Return the [x, y] coordinate for the center point of the cell that contains the specified text.  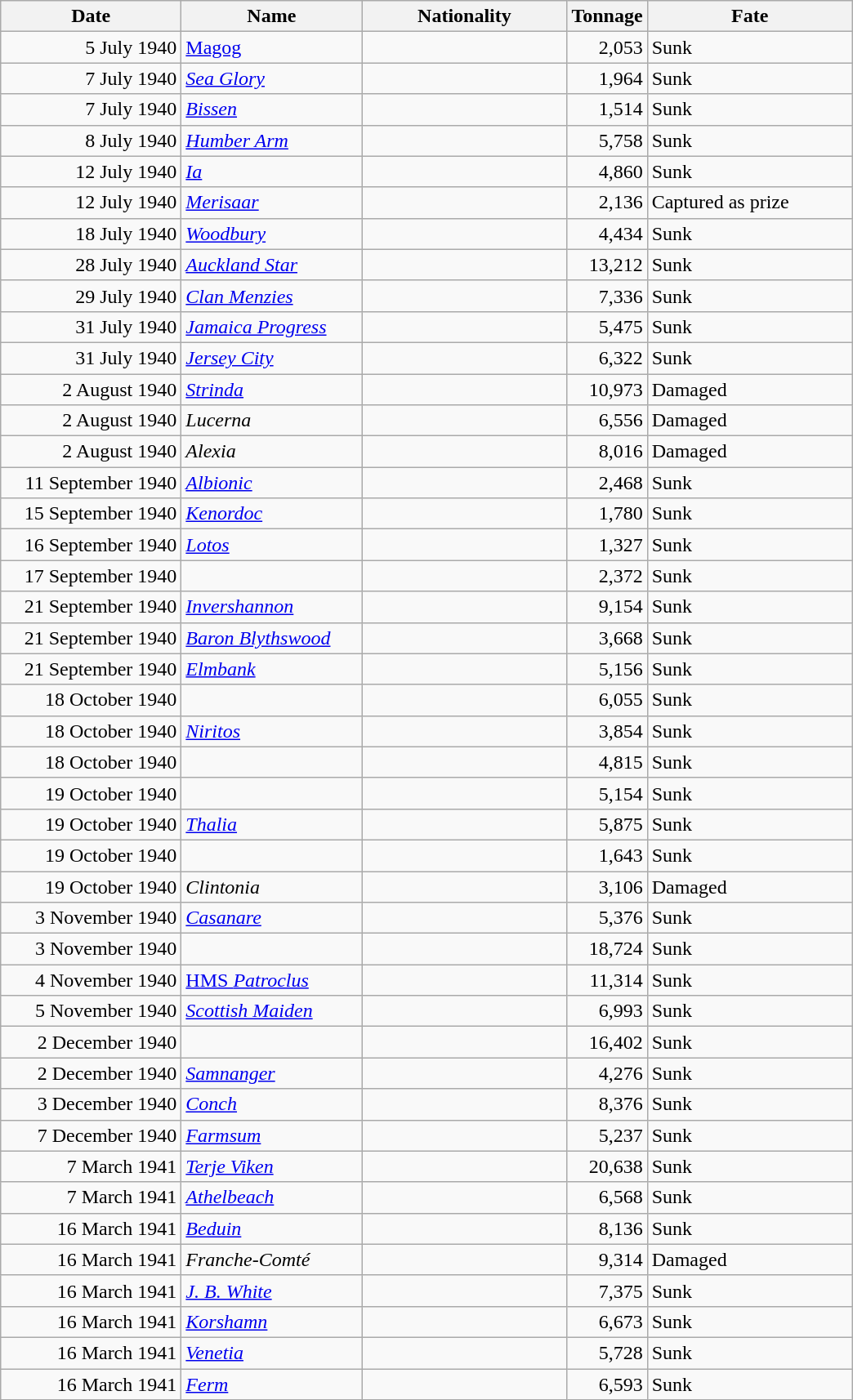
Beduin [271, 1228]
Clintonia [271, 886]
1,327 [607, 545]
11 September 1940 [92, 483]
1,780 [607, 514]
7 December 1940 [92, 1135]
Merisaar [271, 203]
5,758 [607, 140]
2,468 [607, 483]
HMS Patroclus [271, 980]
Magog [271, 47]
3 December 1940 [92, 1104]
5 November 1940 [92, 1011]
4 November 1940 [92, 980]
28 July 1940 [92, 265]
20,638 [607, 1166]
5,475 [607, 327]
Jamaica Progress [271, 327]
Captured as prize [750, 203]
Farmsum [271, 1135]
Korshamn [271, 1322]
Date [92, 16]
9,314 [607, 1260]
Ferm [271, 1384]
Athelbeach [271, 1197]
8,016 [607, 452]
Nationality [464, 16]
6,568 [607, 1197]
18,724 [607, 949]
Baron Blythswood [271, 638]
2,372 [607, 576]
Lucerna [271, 421]
Elmbank [271, 669]
4,815 [607, 762]
Kenordoc [271, 514]
18 July 1940 [92, 234]
Humber Arm [271, 140]
5,154 [607, 793]
15 September 1940 [92, 514]
J. B. White [271, 1291]
3,106 [607, 886]
17 September 1940 [92, 576]
3,668 [607, 638]
Lotos [271, 545]
3,854 [607, 731]
8,376 [607, 1104]
Strinda [271, 390]
9,154 [607, 607]
Conch [271, 1104]
Tonnage [607, 16]
6,556 [607, 421]
5,156 [607, 669]
Franche-Comté [271, 1260]
7,375 [607, 1291]
16,402 [607, 1042]
Terje Viken [271, 1166]
5 July 1940 [92, 47]
6,322 [607, 358]
5,728 [607, 1353]
Scottish Maiden [271, 1011]
Bissen [271, 109]
6,055 [607, 700]
2,053 [607, 47]
4,276 [607, 1073]
7,336 [607, 296]
Thalia [271, 824]
1,643 [607, 855]
Sea Glory [271, 78]
Venetia [271, 1353]
Ia [271, 172]
Fate [750, 16]
10,973 [607, 390]
Invershannon [271, 607]
16 September 1940 [92, 545]
5,875 [607, 824]
Jersey City [271, 358]
5,237 [607, 1135]
Niritos [271, 731]
4,860 [607, 172]
Albionic [271, 483]
13,212 [607, 265]
Samnanger [271, 1073]
Alexia [271, 452]
4,434 [607, 234]
8,136 [607, 1228]
Clan Menzies [271, 296]
6,993 [607, 1011]
1,514 [607, 109]
Casanare [271, 918]
11,314 [607, 980]
29 July 1940 [92, 296]
Woodbury [271, 234]
Name [271, 16]
8 July 1940 [92, 140]
6,673 [607, 1322]
Auckland Star [271, 265]
5,376 [607, 918]
6,593 [607, 1384]
1,964 [607, 78]
2,136 [607, 203]
